Determine the (x, y) coordinate at the center of the cell enclosing the given text.  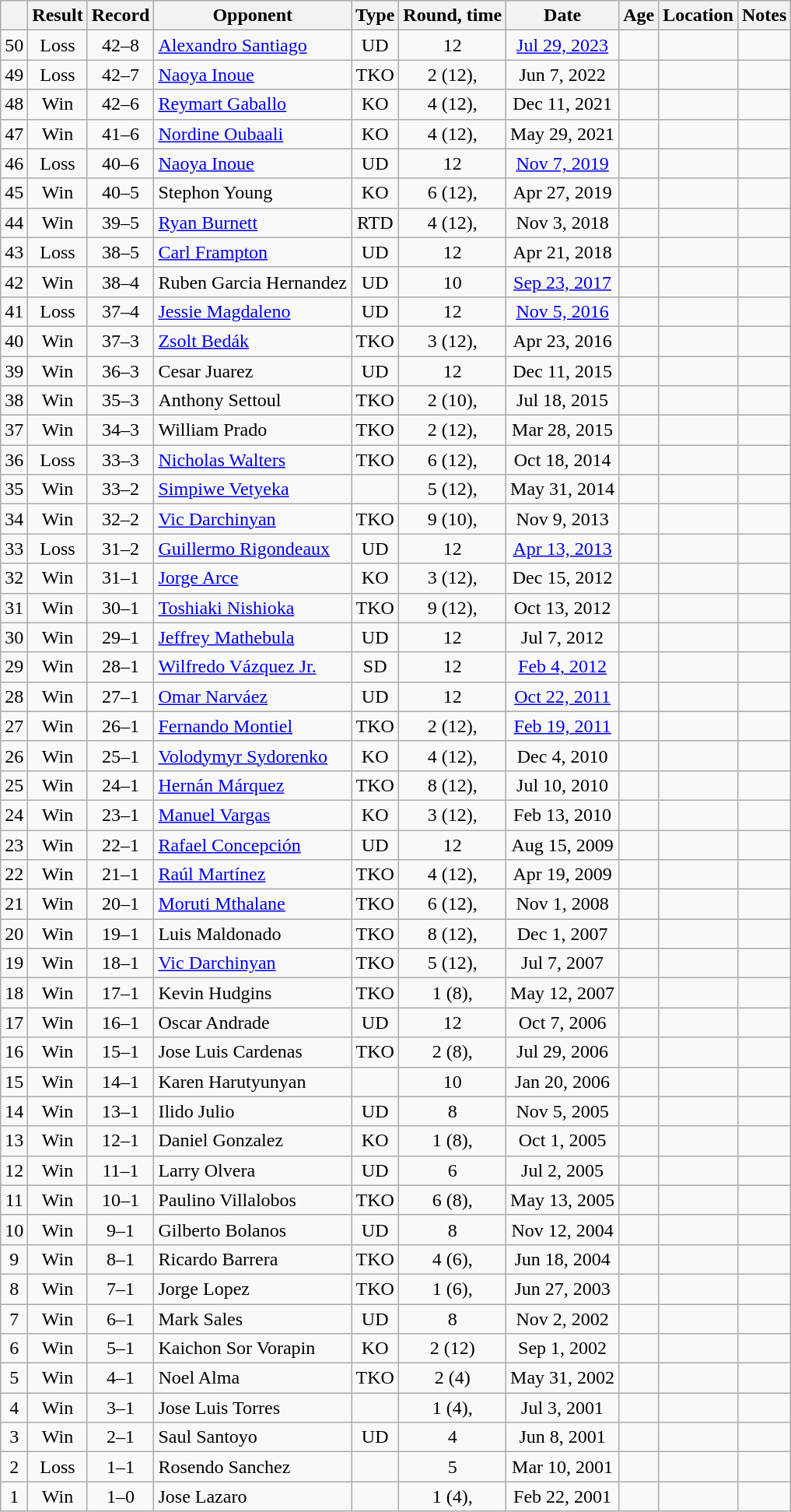
Kaichon Sor Vorapin (253, 1349)
Anthony Settoul (253, 401)
45 (14, 193)
Jul 10, 2010 (563, 785)
Jun 8, 2001 (563, 1437)
Jul 7, 2012 (563, 637)
49 (14, 75)
5–1 (121, 1349)
May 29, 2021 (563, 134)
Dec 11, 2021 (563, 104)
Jan 20, 2006 (563, 1082)
Larry Olvera (253, 1170)
42–8 (121, 45)
3–1 (121, 1408)
25–1 (121, 756)
17 (14, 1023)
34–3 (121, 430)
Carl Frampton (253, 252)
24 (14, 815)
Jul 29, 2023 (563, 45)
15 (14, 1082)
Nov 9, 2013 (563, 519)
Nov 1, 2008 (563, 904)
47 (14, 134)
22–1 (121, 844)
Rosendo Sanchez (253, 1467)
Age (639, 16)
Record (121, 16)
Toshiaki Nishioka (253, 608)
21 (14, 904)
40–6 (121, 163)
Apr 13, 2013 (563, 549)
1–1 (121, 1467)
37–3 (121, 341)
Oct 22, 2011 (563, 696)
Raúl Martínez (253, 875)
24–1 (121, 785)
Sep 23, 2017 (563, 282)
RTD (375, 223)
2–1 (121, 1437)
40–5 (121, 193)
Nov 5, 2005 (563, 1111)
Ruben Garcia Hernandez (253, 282)
Alexandro Santiago (253, 45)
Omar Narváez (253, 696)
41 (14, 311)
18 (14, 993)
33 (14, 549)
Rafael Concepción (253, 844)
28–1 (121, 667)
15–1 (121, 1052)
28 (14, 696)
SD (375, 667)
27–1 (121, 696)
Jun 27, 2003 (563, 1289)
Jul 29, 2006 (563, 1052)
9 (10), (453, 519)
17–1 (121, 993)
Jose Luis Torres (253, 1408)
Jorge Lopez (253, 1289)
Nov 3, 2018 (563, 223)
32–2 (121, 519)
Nicholas Walters (253, 460)
6–1 (121, 1319)
Jul 18, 2015 (563, 401)
39–5 (121, 223)
42 (14, 282)
40 (14, 341)
31 (14, 608)
Date (563, 16)
23 (14, 844)
50 (14, 45)
38 (14, 401)
Stephon Young (253, 193)
31–1 (121, 578)
May 13, 2005 (563, 1200)
Result (58, 16)
Kevin Hudgins (253, 993)
Karen Harutyunyan (253, 1082)
23–1 (121, 815)
25 (14, 785)
Feb 22, 2001 (563, 1496)
Oct 7, 2006 (563, 1023)
Moruti Mthalane (253, 904)
Aug 15, 2009 (563, 844)
18–1 (121, 963)
Jul 7, 2007 (563, 963)
Cesar Juarez (253, 371)
1–0 (121, 1496)
35–3 (121, 401)
9 (14, 1259)
Nov 12, 2004 (563, 1230)
Volodymyr Sydorenko (253, 756)
2 (12) (453, 1349)
Oscar Andrade (253, 1023)
14 (14, 1111)
Oct 1, 2005 (563, 1141)
29 (14, 667)
Jose Luis Cardenas (253, 1052)
Apr 21, 2018 (563, 252)
33–3 (121, 460)
May 12, 2007 (563, 993)
46 (14, 163)
Nordine Oubaali (253, 134)
4–1 (121, 1378)
39 (14, 371)
37–4 (121, 311)
41–6 (121, 134)
26–1 (121, 726)
Round, time (453, 16)
Nov 2, 2002 (563, 1319)
7–1 (121, 1289)
Jorge Arce (253, 578)
Jun 18, 2004 (563, 1259)
13 (14, 1141)
20 (14, 934)
44 (14, 223)
Reymart Gaballo (253, 104)
Apr 19, 2009 (563, 875)
Jessie Magdaleno (253, 311)
10–1 (121, 1200)
33–2 (121, 489)
Apr 23, 2016 (563, 341)
Jeffrey Mathebula (253, 637)
Jul 3, 2001 (563, 1408)
2 (8), (453, 1052)
26 (14, 756)
Jul 2, 2005 (563, 1170)
William Prado (253, 430)
Oct 13, 2012 (563, 608)
Mar 10, 2001 (563, 1467)
May 31, 2002 (563, 1378)
Guillermo Rigondeaux (253, 549)
Simpiwe Vetyeka (253, 489)
Ilido Julio (253, 1111)
Ryan Burnett (253, 223)
27 (14, 726)
Noel Alma (253, 1378)
30–1 (121, 608)
Zsolt Bedák (253, 341)
Wilfredo Vázquez Jr. (253, 667)
Ricardo Barrera (253, 1259)
Nov 7, 2019 (563, 163)
34 (14, 519)
8–1 (121, 1259)
9 (12), (453, 608)
21–1 (121, 875)
Manuel Vargas (253, 815)
May 31, 2014 (563, 489)
31–2 (121, 549)
1 (6), (453, 1289)
Fernando Montiel (253, 726)
Mark Sales (253, 1319)
Dec 1, 2007 (563, 934)
29–1 (121, 637)
7 (14, 1319)
36–3 (121, 371)
Jun 7, 2022 (563, 75)
20–1 (121, 904)
4 (6), (453, 1259)
1 (14, 1496)
Dec 15, 2012 (563, 578)
16 (14, 1052)
Sep 1, 2002 (563, 1349)
Dec 4, 2010 (563, 756)
2 (4) (453, 1378)
2 (14, 1467)
19–1 (121, 934)
Nov 5, 2016 (563, 311)
3 (14, 1437)
19 (14, 963)
37 (14, 430)
Feb 19, 2011 (563, 726)
Feb 13, 2010 (563, 815)
Oct 18, 2014 (563, 460)
Apr 27, 2019 (563, 193)
48 (14, 104)
11–1 (121, 1170)
Mar 28, 2015 (563, 430)
2 (10), (453, 401)
16–1 (121, 1023)
6 (8), (453, 1200)
Jose Lazaro (253, 1496)
Paulino Villalobos (253, 1200)
Gilberto Bolanos (253, 1230)
42–6 (121, 104)
36 (14, 460)
Type (375, 16)
Location (698, 16)
12–1 (121, 1141)
43 (14, 252)
Notes (764, 16)
30 (14, 637)
13–1 (121, 1111)
11 (14, 1200)
Feb 4, 2012 (563, 667)
32 (14, 578)
Dec 11, 2015 (563, 371)
Luis Maldonado (253, 934)
9–1 (121, 1230)
14–1 (121, 1082)
Hernán Márquez (253, 785)
22 (14, 875)
38–5 (121, 252)
Daniel Gonzalez (253, 1141)
42–7 (121, 75)
38–4 (121, 282)
Opponent (253, 16)
35 (14, 489)
Saul Santoyo (253, 1437)
